Capture the cell that displays the provided text and extract its (x, y) central coordinate. 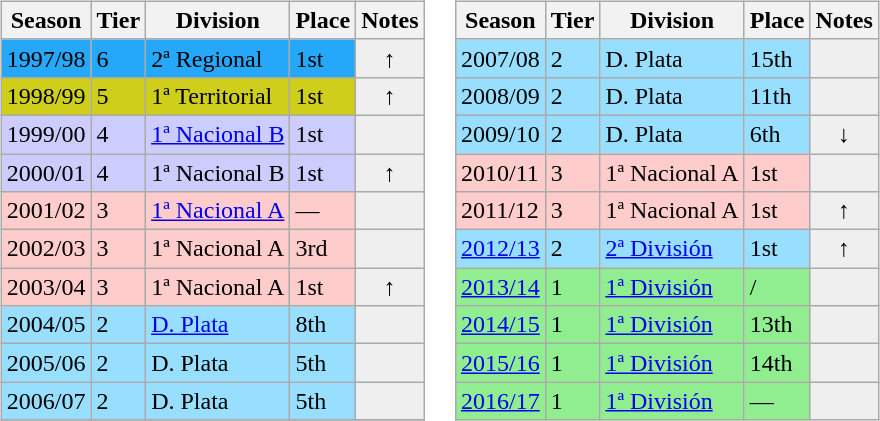
2ª División (672, 249)
2008/09 (501, 96)
14th (777, 363)
1999/00 (46, 134)
2011/12 (501, 211)
2014/15 (501, 325)
2016/17 (501, 401)
2006/07 (46, 401)
2010/11 (501, 173)
5 (118, 96)
2000/01 (46, 173)
↓ (844, 134)
2012/13 (501, 249)
2001/02 (46, 211)
2015/16 (501, 363)
6th (777, 134)
13th (777, 325)
2002/03 (46, 249)
3rd (323, 249)
1ª Territorial (218, 96)
1998/99 (46, 96)
2007/08 (501, 58)
2003/04 (46, 287)
6 (118, 58)
2ª Regional (218, 58)
/ (777, 287)
11th (777, 96)
2004/05 (46, 325)
15th (777, 58)
2009/10 (501, 134)
1997/98 (46, 58)
8th (323, 325)
2013/14 (501, 287)
2005/06 (46, 363)
